Detect which cell encompasses the target text, then output its (x, y) center coordinate. 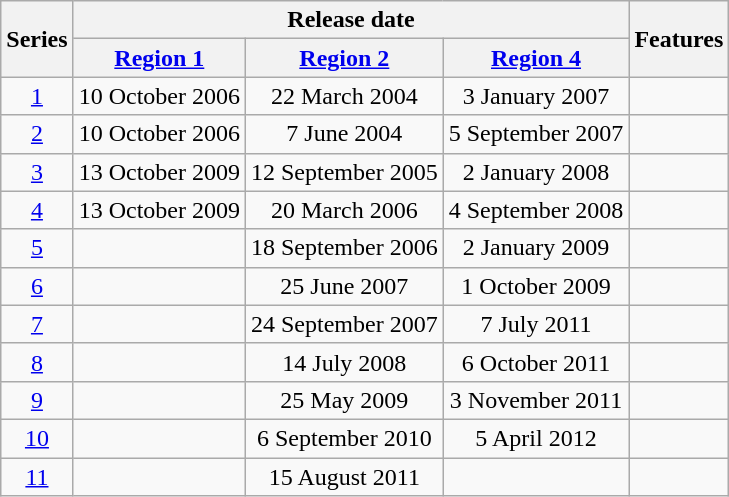
10 (37, 438)
3 January 2007 (536, 96)
12 September 2005 (344, 172)
3 November 2011 (536, 400)
Series (37, 39)
5 April 2012 (536, 438)
2 January 2008 (536, 172)
Features (679, 39)
4 (37, 210)
24 September 2007 (344, 324)
15 August 2011 (344, 477)
22 March 2004 (344, 96)
2 January 2009 (536, 248)
1 (37, 96)
14 July 2008 (344, 362)
6 (37, 286)
11 (37, 477)
Release date (351, 20)
6 September 2010 (344, 438)
Region 2 (344, 58)
1 October 2009 (536, 286)
2 (37, 134)
5 September 2007 (536, 134)
6 October 2011 (536, 362)
Region 4 (536, 58)
25 May 2009 (344, 400)
9 (37, 400)
3 (37, 172)
8 (37, 362)
7 June 2004 (344, 134)
Region 1 (159, 58)
4 September 2008 (536, 210)
5 (37, 248)
7 July 2011 (536, 324)
18 September 2006 (344, 248)
25 June 2007 (344, 286)
20 March 2006 (344, 210)
7 (37, 324)
